Return (x, y) of the center of cell containing provided text 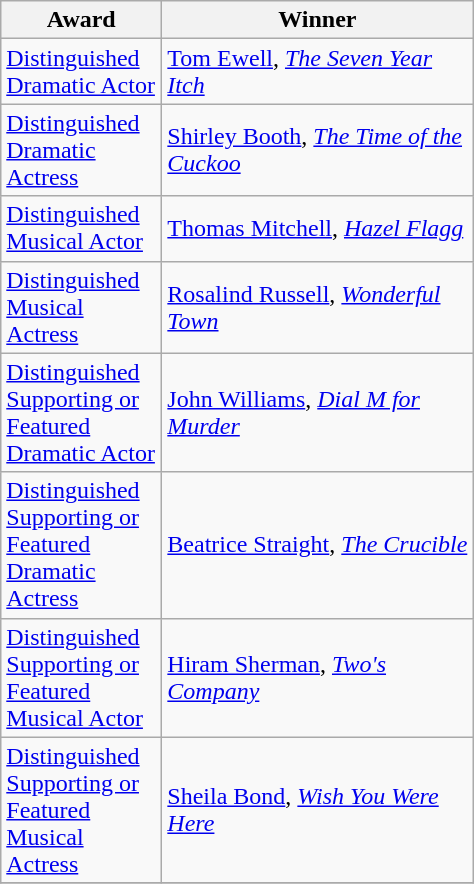
Award (82, 20)
Distinguished Musical Actor (82, 228)
Distinguished Supporting or Featured Dramatic Actress (82, 545)
Distinguished Dramatic Actress (82, 150)
Distinguished Supporting or Featured Musical Actor (82, 678)
Sheila Bond, Wish You Were Here (318, 810)
Distinguished Supporting or Featured Musical Actress (82, 810)
Winner (318, 20)
John Williams, Dial M for Murder (318, 412)
Distinguished Supporting or Featured Dramatic Actor (82, 412)
Rosalind Russell, Wonderful Town (318, 307)
Hiram Sherman, Two's Company (318, 678)
Beatrice Straight, The Crucible (318, 545)
Distinguished Dramatic Actor (82, 72)
Distinguished Musical Actress (82, 307)
Thomas Mitchell, Hazel Flagg (318, 228)
Tom Ewell, The Seven Year Itch (318, 72)
Shirley Booth, The Time of the Cuckoo (318, 150)
